Capture the cell that displays the provided text and extract its [X, Y] central coordinate. 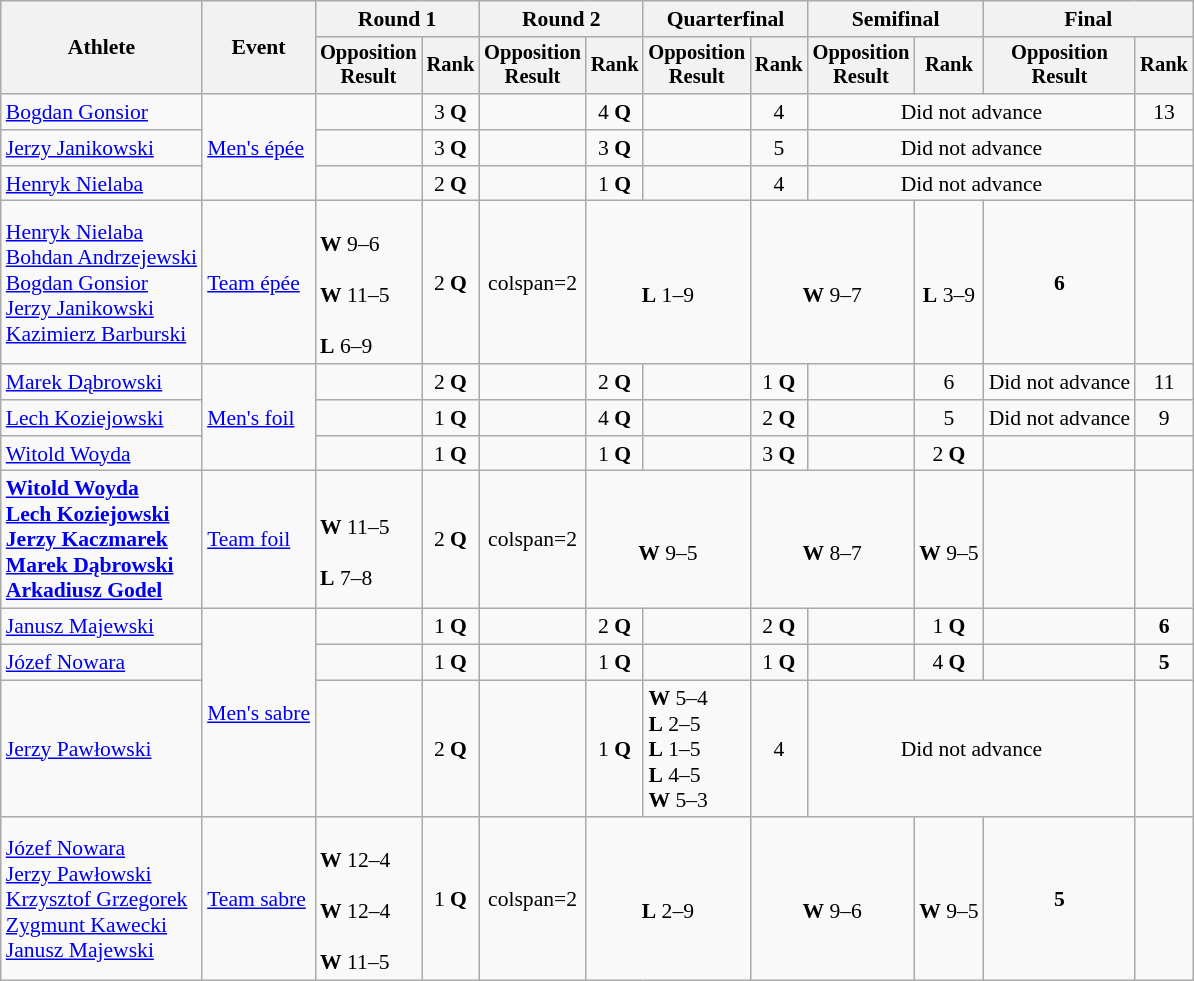
W 9–6 W 11–5 L 6–9 [368, 282]
Jerzy Pawłowski [102, 749]
Lech Koziejowski [102, 418]
13 [1164, 112]
Men's sabre [258, 714]
Semifinal [896, 19]
Janusz Majewski [102, 627]
W 12–4 W 12–4 W 11–5 [368, 900]
Event [258, 48]
9 [1164, 418]
W 11–5 L 7–8 [368, 540]
W 9–6 [832, 900]
Men's épée [258, 148]
Men's foil [258, 418]
W 5–4 L 2–5 L 1–5 L 4–5 W 5–3 [696, 749]
Józef NowaraJerzy PawłowskiKrzysztof GrzegorekZygmunt KaweckiJanusz Majewski [102, 900]
W 8–7 [832, 540]
Quarterfinal [725, 19]
L 3–9 [948, 282]
Henryk NielabaBohdan AndrzejewskiBogdan GonsiorJerzy JanikowskiKazimierz Barburski [102, 282]
11 [1164, 382]
L 1–9 [668, 282]
Round 2 [561, 19]
Jerzy Janikowski [102, 148]
Team foil [258, 540]
Józef Nowara [102, 663]
L 2–9 [668, 900]
Marek Dąbrowski [102, 382]
Round 1 [397, 19]
Witold Woyda [102, 454]
Witold WoydaLech KoziejowskiJerzy KaczmarekMarek DąbrowskiArkadiusz Godel [102, 540]
Final [1088, 19]
Henryk Nielaba [102, 184]
Team sabre [258, 900]
W 9–7 [832, 282]
Athlete [102, 48]
Bogdan Gonsior [102, 112]
Team épée [258, 282]
